Identify which cell holds the provided text, then report its (X, Y) central coordinate. 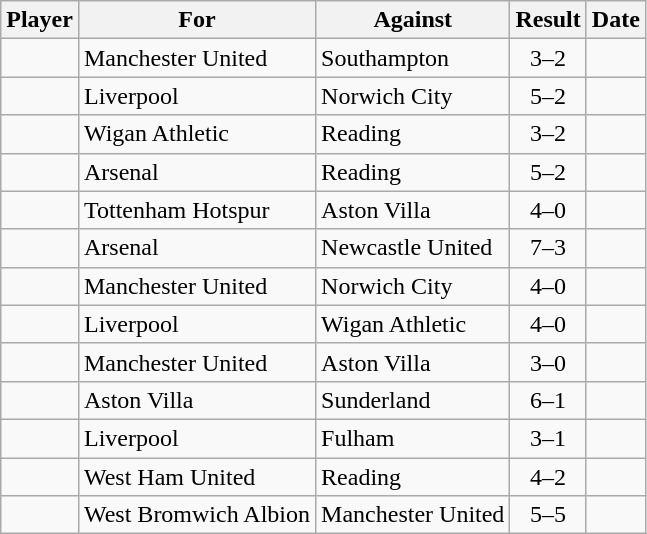
West Bromwich Albion (196, 515)
7–3 (548, 248)
Tottenham Hotspur (196, 210)
Newcastle United (413, 248)
Southampton (413, 58)
Fulham (413, 438)
For (196, 20)
3–1 (548, 438)
Player (40, 20)
6–1 (548, 400)
5–5 (548, 515)
4–2 (548, 477)
Date (616, 20)
West Ham United (196, 477)
3–0 (548, 362)
Result (548, 20)
Sunderland (413, 400)
Against (413, 20)
